Output the [x, y] coordinate of the center of the cell containing the given text.  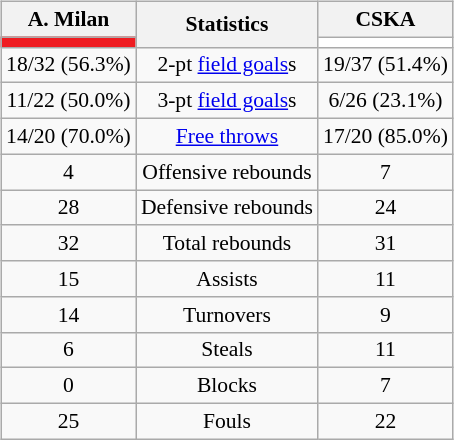
Turnovers [227, 314]
Blocks [227, 386]
28 [68, 208]
31 [386, 243]
Total rebounds [227, 243]
Statistics [227, 24]
11/22 (50.0%) [68, 101]
32 [68, 243]
CSKA [386, 19]
Fouls [227, 421]
17/20 (85.0%) [386, 136]
15 [68, 279]
6 [68, 350]
Free throws [227, 136]
6/26 (23.1%) [386, 101]
14 [68, 314]
9 [386, 314]
24 [386, 208]
14/20 (70.0%) [68, 136]
22 [386, 421]
Assists [227, 279]
4 [68, 172]
Steals [227, 350]
Defensive rebounds [227, 208]
19/37 (51.4%) [386, 65]
3-pt field goalss [227, 101]
2-pt field goalss [227, 65]
A. Milan [68, 19]
18/32 (56.3%) [68, 65]
25 [68, 421]
Offensive rebounds [227, 172]
0 [68, 386]
